Output the [X, Y] coordinate of the center of the cell containing the given text.  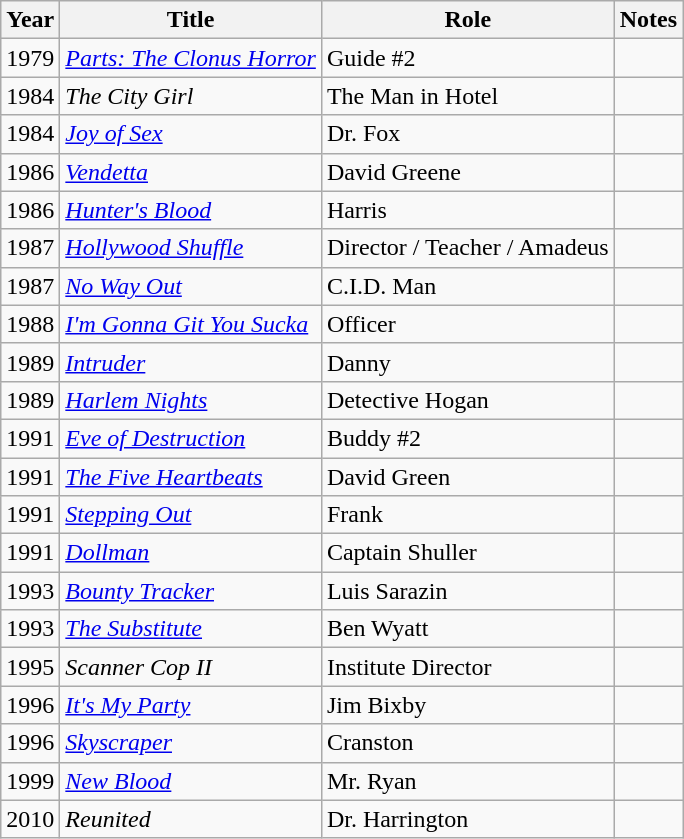
Captain Shuller [468, 553]
Buddy #2 [468, 438]
Danny [468, 362]
David Green [468, 477]
Skyscraper [191, 743]
Stepping Out [191, 515]
Bounty Tracker [191, 591]
1999 [30, 781]
1988 [30, 324]
Dollman [191, 553]
Director / Teacher / Amadeus [468, 248]
New Blood [191, 781]
Dr. Fox [468, 134]
Harlem Nights [191, 400]
Luis Sarazin [468, 591]
Mr. Ryan [468, 781]
Dr. Harrington [468, 819]
2010 [30, 819]
Title [191, 20]
Notes [648, 20]
Intruder [191, 362]
I'm Gonna Git You Sucka [191, 324]
1979 [30, 58]
Scanner Cop II [191, 667]
Guide #2 [468, 58]
Reunited [191, 819]
Vendetta [191, 172]
Year [30, 20]
Ben Wyatt [468, 629]
It's My Party [191, 705]
1995 [30, 667]
Parts: The Clonus Horror [191, 58]
Detective Hogan [468, 400]
C.I.D. Man [468, 286]
Hunter's Blood [191, 210]
Joy of Sex [191, 134]
Hollywood Shuffle [191, 248]
Cranston [468, 743]
Eve of Destruction [191, 438]
The City Girl [191, 96]
The Five Heartbeats [191, 477]
Jim Bixby [468, 705]
Institute Director [468, 667]
Frank [468, 515]
Role [468, 20]
The Man in Hotel [468, 96]
Harris [468, 210]
Officer [468, 324]
No Way Out [191, 286]
David Greene [468, 172]
The Substitute [191, 629]
